Determine the (X, Y) coordinate at the center of the cell enclosing the given text.  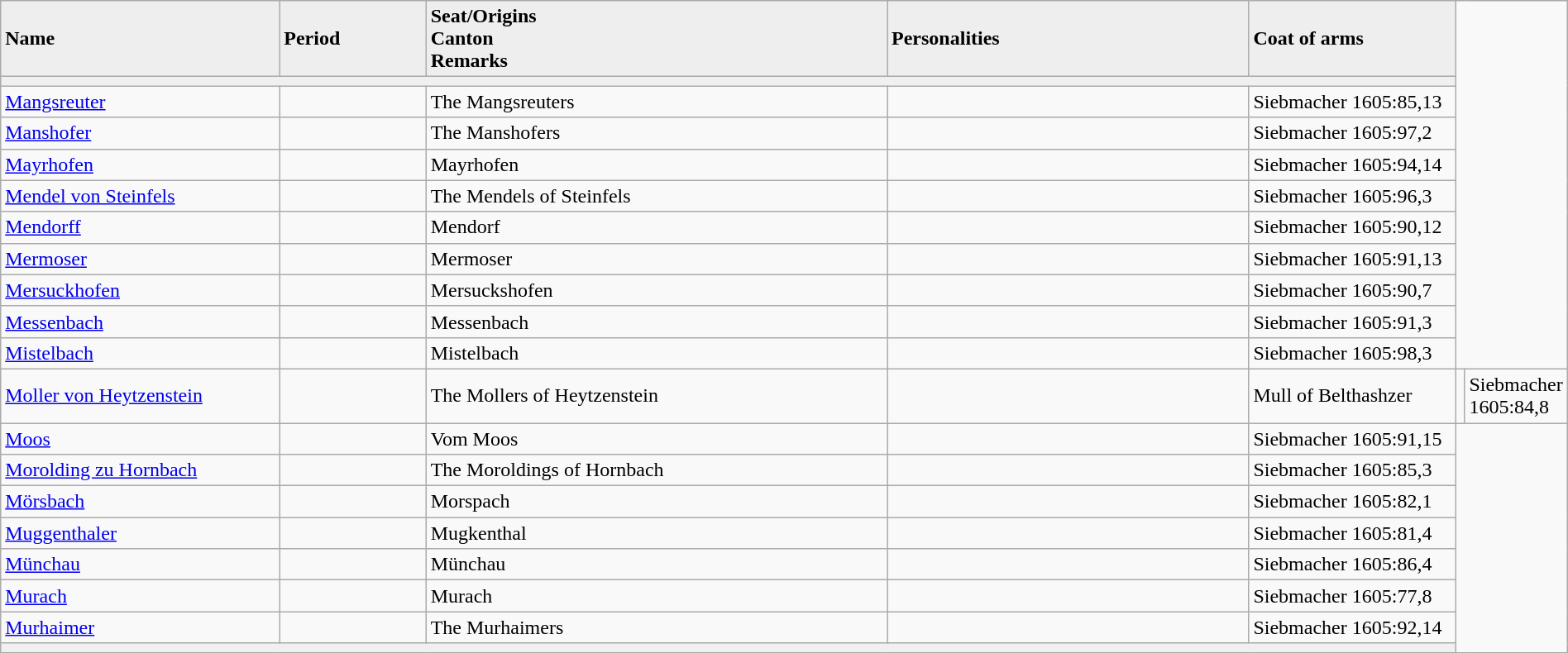
Mörsbach (141, 502)
Vom Moos (657, 439)
Siebmacher 1605:96,3 (1352, 196)
Siebmacher 1605:85,13 (1352, 102)
The Mangsreuters (657, 102)
The Mendels of Steinfels (657, 196)
Mersuckhofen (141, 290)
Siebmacher 1605:86,4 (1352, 565)
Moos (141, 439)
Morspach (657, 502)
Siebmacher 1605:98,3 (1352, 353)
The Manshofers (657, 133)
Mull of Belthashzer (1352, 395)
Siebmacher 1605:97,2 (1352, 133)
Mangsreuter (141, 102)
Murhaimer (141, 627)
Siebmacher 1605:91,15 (1352, 439)
Morolding zu Hornbach (141, 470)
Name (141, 39)
Muggenthaler (141, 533)
Moller von Heytzenstein (141, 395)
Siebmacher 1605:85,3 (1352, 470)
Siebmacher 1605:82,1 (1352, 502)
Siebmacher 1605:84,8 (1516, 395)
The Murhaimers (657, 627)
Siebmacher 1605:91,13 (1352, 259)
The Moroldings of Hornbach (657, 470)
Siebmacher 1605:90,7 (1352, 290)
Siebmacher 1605:81,4 (1352, 533)
Personalities (1068, 39)
Siebmacher 1605:90,12 (1352, 227)
The Mollers of Heytzenstein (657, 395)
Coat of arms (1352, 39)
Siebmacher 1605:77,8 (1352, 596)
Seat/Origins Canton Remarks (657, 39)
Mugkenthal (657, 533)
Mendorf (657, 227)
Period (352, 39)
Mendel von Steinfels (141, 196)
Siebmacher 1605:91,3 (1352, 322)
Siebmacher 1605:92,14 (1352, 627)
Mersuckshofen (657, 290)
Manshofer (141, 133)
Mendorff (141, 227)
Siebmacher 1605:94,14 (1352, 164)
